Pinpoint the cell where the given text exists, returning its [x, y] midpoint coordinate. 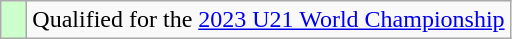
Qualified for the 2023 U21 World Championship [268, 20]
